Pinpoint the cell where the given text exists, returning its [x, y] midpoint coordinate. 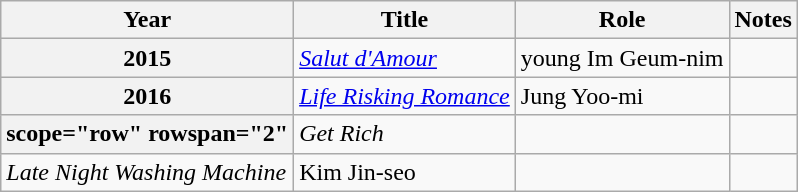
Year [148, 20]
Get Rich [405, 134]
Role [622, 20]
Late Night Washing Machine [148, 172]
2016 [148, 96]
Salut d'Amour [405, 58]
2015 [148, 58]
Jung Yoo-mi [622, 96]
Title [405, 20]
Kim Jin-seo [405, 172]
young Im Geum-nim [622, 58]
Life Risking Romance [405, 96]
Notes [763, 20]
scope="row" rowspan="2" [148, 134]
